Return (x, y) of the center of cell containing provided text 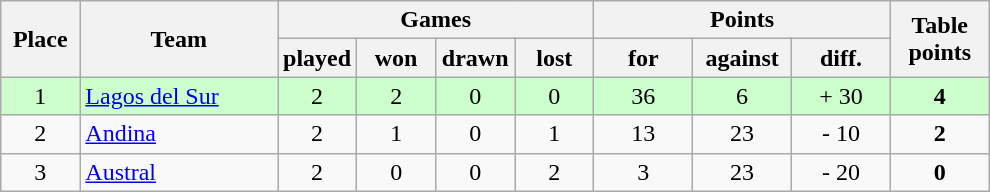
Andina (179, 134)
+ 30 (842, 96)
4 (940, 96)
13 (644, 134)
Team (179, 39)
Place (40, 39)
6 (742, 96)
Tablepoints (940, 39)
Games (436, 20)
- 20 (842, 172)
Points (742, 20)
Lagos del Sur (179, 96)
diff. (842, 58)
won (396, 58)
Austral (179, 172)
played (318, 58)
- 10 (842, 134)
lost (554, 58)
36 (644, 96)
for (644, 58)
drawn (476, 58)
against (742, 58)
